Scan for the cell matching the given text and deliver its [X, Y] coordinate at center. 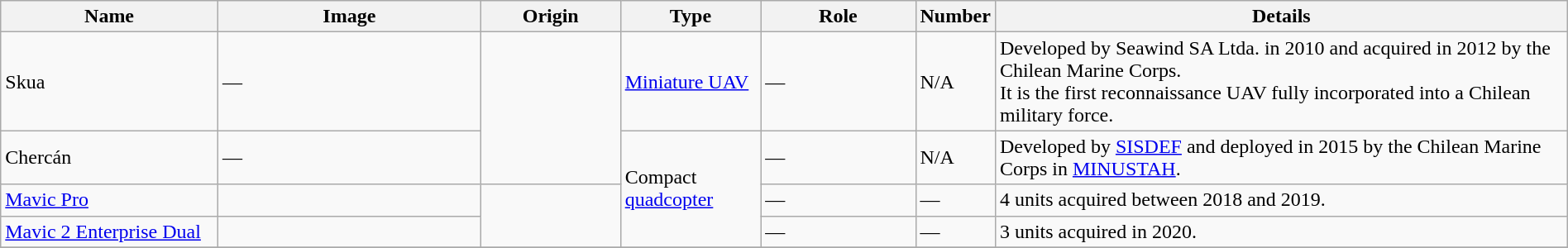
Origin [551, 17]
Chercán [109, 157]
Skua [109, 81]
Developed by SISDEF and deployed in 2015 by the Chilean Marine Corps in MINUSTAH. [1281, 157]
Mavic Pro [109, 200]
Role [839, 17]
Compact quadcopter [691, 188]
Name [109, 17]
Type [691, 17]
Number [955, 17]
Image [349, 17]
Mavic 2 Enterprise Dual [109, 231]
3 units acquired in 2020. [1281, 231]
Miniature UAV [691, 81]
Details [1281, 17]
4 units acquired between 2018 and 2019. [1281, 200]
